Return [X, Y] of the center of cell containing provided text 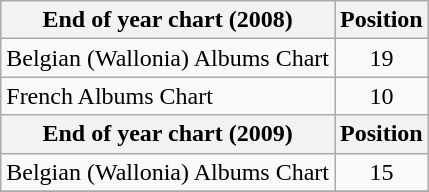
15 [381, 172]
19 [381, 58]
End of year chart (2008) [168, 20]
French Albums Chart [168, 96]
End of year chart (2009) [168, 134]
10 [381, 96]
